Extract the [x, y] coordinate from the center of the cell holding the provided text.  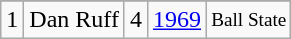
Dan Ruff [74, 20]
4 [136, 20]
Ball State [249, 20]
1969 [176, 20]
1 [12, 20]
